Return [x, y] of the center of cell containing provided text 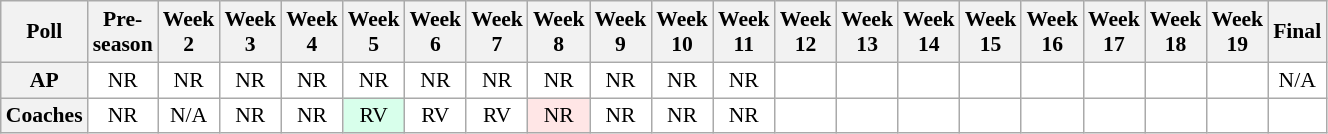
Week8 [559, 32]
AP [44, 80]
Pre-season [123, 32]
Final [1297, 32]
Week15 [991, 32]
Week16 [1052, 32]
Week2 [189, 32]
Week12 [806, 32]
Coaches [44, 116]
Poll [44, 32]
Week3 [250, 32]
Week19 [1237, 32]
Week4 [312, 32]
Week6 [435, 32]
Week14 [929, 32]
Week11 [744, 32]
Week10 [682, 32]
Week5 [374, 32]
Week18 [1176, 32]
Week7 [497, 32]
Week17 [1114, 32]
Week9 [621, 32]
Week13 [867, 32]
